For the text-containing cell, return its midpoint in (x, y) coordinate format. 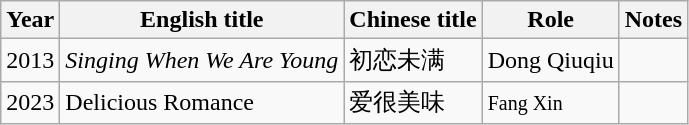
Chinese title (413, 20)
爱很美味 (413, 102)
English title (202, 20)
Fang Xin (550, 102)
Dong Qiuqiu (550, 60)
初恋未满 (413, 60)
2013 (30, 60)
Delicious Romance (202, 102)
Role (550, 20)
Year (30, 20)
Notes (653, 20)
Singing When We Are Young (202, 60)
2023 (30, 102)
